Output the [x, y] coordinate of the center of the cell containing the given text.  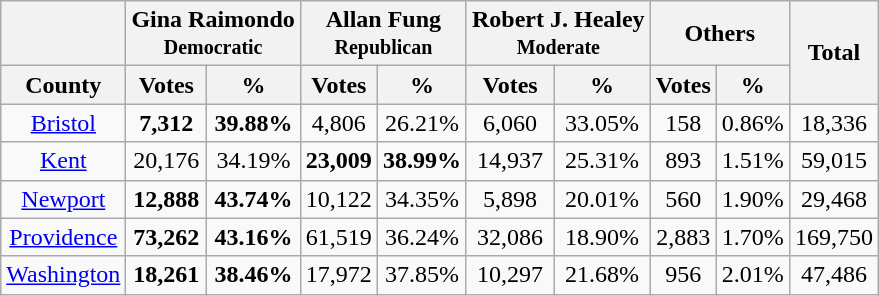
20.01% [602, 199]
18,336 [834, 123]
158 [683, 123]
Providence [64, 237]
38.99% [422, 161]
47,486 [834, 275]
10,122 [338, 199]
61,519 [338, 237]
36.24% [422, 237]
Newport [64, 199]
Robert J. HealeyModerate [558, 34]
2,883 [683, 237]
Others [720, 34]
7,312 [166, 123]
Bristol [64, 123]
21.68% [602, 275]
County [64, 85]
32,086 [510, 237]
4,806 [338, 123]
37.85% [422, 275]
59,015 [834, 161]
34.35% [422, 199]
893 [683, 161]
43.16% [254, 237]
26.21% [422, 123]
33.05% [602, 123]
39.88% [254, 123]
Total [834, 52]
18.90% [602, 237]
43.74% [254, 199]
10,297 [510, 275]
18,261 [166, 275]
1.70% [752, 237]
169,750 [834, 237]
17,972 [338, 275]
1.51% [752, 161]
34.19% [254, 161]
Allan FungRepublican [383, 34]
73,262 [166, 237]
20,176 [166, 161]
Gina RaimondoDemocratic [213, 34]
12,888 [166, 199]
2.01% [752, 275]
Kent [64, 161]
23,009 [338, 161]
38.46% [254, 275]
29,468 [834, 199]
5,898 [510, 199]
560 [683, 199]
956 [683, 275]
1.90% [752, 199]
0.86% [752, 123]
14,937 [510, 161]
25.31% [602, 161]
6,060 [510, 123]
Washington [64, 275]
